Pinpoint the cell where the given text exists, returning its (x, y) midpoint coordinate. 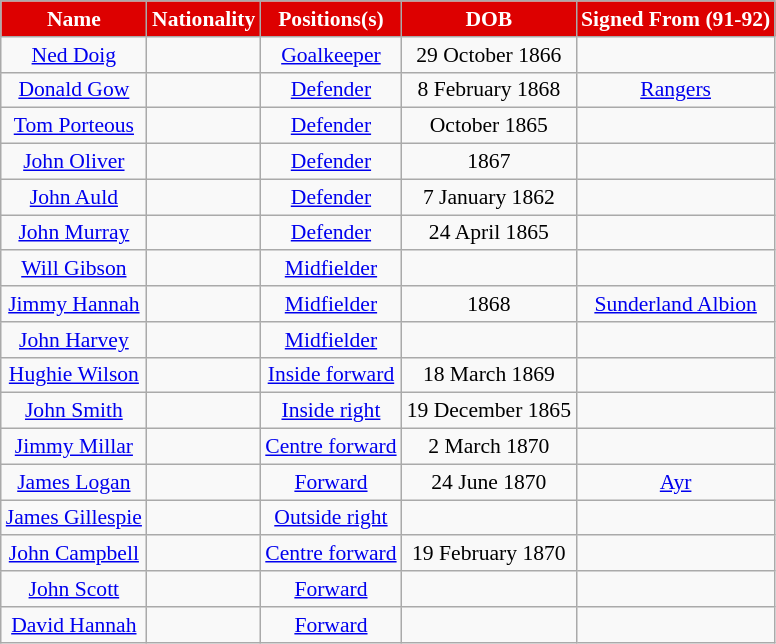
Positions(s) (330, 19)
24 April 1865 (489, 233)
John Campbell (74, 554)
Sunderland Albion (676, 304)
John Harvey (74, 340)
1868 (489, 304)
John Smith (74, 411)
John Auld (74, 197)
7 January 1862 (489, 197)
David Hannah (74, 625)
Jimmy Millar (74, 447)
John Oliver (74, 162)
Donald Gow (74, 90)
Name (74, 19)
DOB (489, 19)
19 December 1865 (489, 411)
James Gillespie (74, 518)
2 March 1870 (489, 447)
James Logan (74, 482)
Nationality (204, 19)
19 February 1870 (489, 554)
8 February 1868 (489, 90)
18 March 1869 (489, 375)
Hughie Wilson (74, 375)
1867 (489, 162)
24 June 1870 (489, 482)
Ayr (676, 482)
29 October 1866 (489, 55)
Goalkeeper (330, 55)
October 1865 (489, 126)
Inside forward (330, 375)
Outside right (330, 518)
Jimmy Hannah (74, 304)
Rangers (676, 90)
Will Gibson (74, 269)
Ned Doig (74, 55)
Inside right (330, 411)
Tom Porteous (74, 126)
John Murray (74, 233)
Signed From (91-92) (676, 19)
John Scott (74, 589)
